Pinpoint the cell where the given text exists, returning its [x, y] midpoint coordinate. 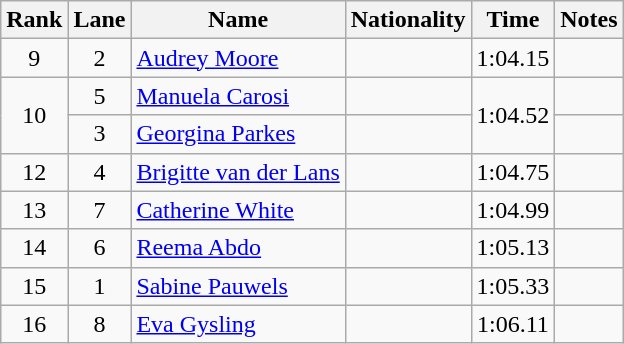
14 [34, 248]
1:04.15 [513, 58]
1 [100, 286]
9 [34, 58]
Notes [589, 20]
Eva Gysling [238, 324]
1:05.33 [513, 286]
3 [100, 134]
Georgina Parkes [238, 134]
5 [100, 96]
1:05.13 [513, 248]
Sabine Pauwels [238, 286]
Rank [34, 20]
Nationality [408, 20]
16 [34, 324]
7 [100, 210]
1:04.52 [513, 115]
15 [34, 286]
Reema Abdo [238, 248]
1:04.99 [513, 210]
6 [100, 248]
8 [100, 324]
1:06.11 [513, 324]
Name [238, 20]
2 [100, 58]
4 [100, 172]
Brigitte van der Lans [238, 172]
Audrey Moore [238, 58]
Lane [100, 20]
Manuela Carosi [238, 96]
10 [34, 115]
Time [513, 20]
1:04.75 [513, 172]
12 [34, 172]
Catherine White [238, 210]
13 [34, 210]
